Detect which cell encompasses the target text, then output its (X, Y) center coordinate. 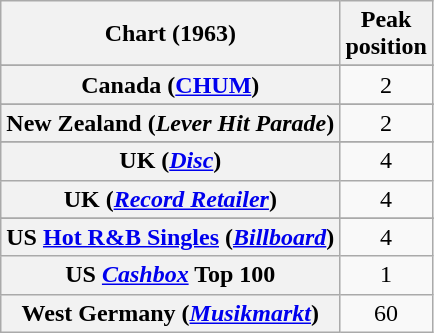
UK (Record Retailer) (170, 199)
1 (386, 275)
US Cashbox Top 100 (170, 275)
US Hot R&B Singles (Billboard) (170, 237)
New Zealand (Lever Hit Parade) (170, 123)
Chart (1963) (170, 34)
Canada (CHUM) (170, 85)
Peakposition (386, 34)
West Germany (Musikmarkt) (170, 313)
60 (386, 313)
UK (Disc) (170, 161)
